For the text-containing cell, return its midpoint in [X, Y] coordinate format. 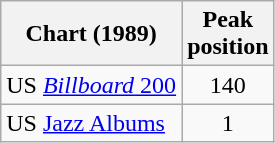
Peakposition [228, 34]
US Jazz Albums [92, 123]
140 [228, 85]
US Billboard 200 [92, 85]
1 [228, 123]
Chart (1989) [92, 34]
